Search for the cell housing the specified text and yield its [x, y] center coordinate. 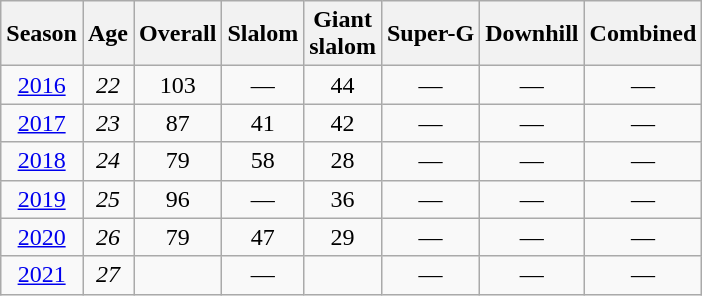
22 [108, 85]
Giantslalom [343, 34]
2020 [42, 237]
58 [263, 161]
96 [178, 199]
Slalom [263, 34]
Overall [178, 34]
41 [263, 123]
Super-G [430, 34]
24 [108, 161]
2021 [42, 275]
103 [178, 85]
25 [108, 199]
23 [108, 123]
Downhill [532, 34]
47 [263, 237]
2016 [42, 85]
Combined [643, 34]
36 [343, 199]
42 [343, 123]
87 [178, 123]
2018 [42, 161]
26 [108, 237]
2019 [42, 199]
2017 [42, 123]
Season [42, 34]
27 [108, 275]
28 [343, 161]
29 [343, 237]
44 [343, 85]
Age [108, 34]
